Find where the given text appears and provide that cell's center as (x, y) coordinate. 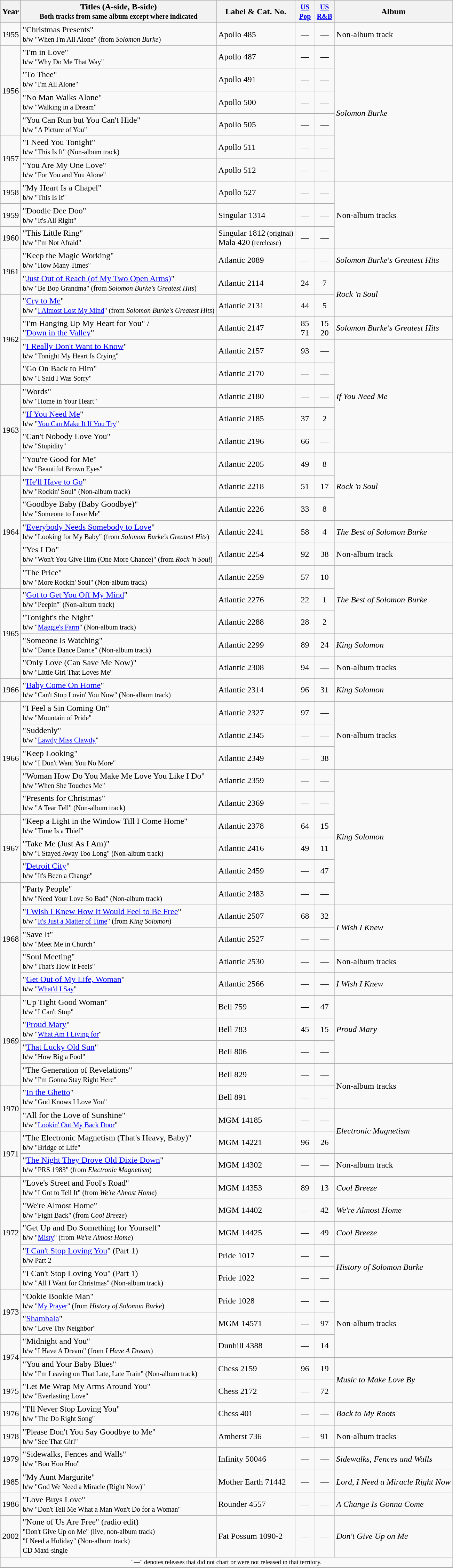
14 (325, 1346)
"You're Good for Me"b/w "Beautiful Brown Eyes" (119, 464)
US Pop (305, 12)
"Yes I Do"b/w "Won't You Give Him (One More Chance)" (from Rock 'n Soul) (119, 554)
Atlantic 2369 (256, 803)
Pride 1017 (256, 1256)
1520 (325, 328)
Back to My Roots (394, 1414)
66 (305, 441)
Atlantic 2196 (256, 441)
"Keep the Magic Working"b/w "How Many Times" (119, 260)
1969 (10, 1041)
"Can't Nobody Love You"b/w "Stupidity" (119, 441)
Atlantic 2131 (256, 306)
Rounder 4557 (256, 1504)
Lord, I Need a Miracle Right Now (394, 1481)
"Suddenly"b/w "Lawdy Miss Clawdy" (119, 736)
Singular 1812 (original)Mala 420 (rerelease) (256, 238)
"Someone Is Watching"b/w "Dance Dance Dance" (Non-album track) (119, 644)
1976 (10, 1414)
A Change Is Gonna Come (394, 1504)
Apollo 511 (256, 147)
Apollo 527 (256, 193)
"Words"b/w "Home in Your Heart" (119, 396)
57 (305, 577)
91 (325, 1436)
Apollo 500 (256, 102)
1970 (10, 1108)
"Party People"b/w "Need Your Love So Bad" (Non-album track) (119, 893)
Amherst 736 (256, 1436)
45 (305, 1030)
"Let Me Wrap My Arms Around You"b/w "Everlasting Love" (119, 1391)
Atlantic 2378 (256, 826)
"Cry to Me"b/w "I Almost Lost My Mind" (from Solomon Burke's Greatest Hits) (119, 306)
1962 (10, 340)
Album (394, 12)
Bell 806 (256, 1052)
1974 (10, 1357)
Bell 759 (256, 1007)
2002 (10, 1536)
1959 (10, 215)
"The Price"b/w "More Rockin' Soul" (Non-album track) (119, 577)
"Doodle Dee Doo"b/w "It's All Right" (119, 215)
72 (325, 1391)
1958 (10, 193)
Don't Give Up on Me (394, 1536)
"You Can Run but You Can't Hide"b/w "A Picture of You" (119, 124)
Infinity 50046 (256, 1459)
"Christmas Presents"b/w "When I'm All Alone" (from Solomon Burke) (119, 34)
17 (325, 487)
Apollo 512 (256, 170)
33 (305, 509)
68 (305, 916)
"Keep Looking" b/w "I Don't Want You No More" (119, 758)
"I Wish I Knew How It Would Feel to Be Free"b/w "It's Just a Matter of Time" (from King Solomon) (119, 916)
"Midnight and You"b/w "I Have A Dream" (from I Have A Dream) (119, 1346)
"Up Tight Good Woman"b/w "I Can't Stop" (119, 1007)
Atlantic 2507 (256, 916)
"In the Ghetto"b/w "God Knows I Love You" (119, 1097)
31 (325, 690)
Solomon Burke (394, 113)
11 (325, 848)
Atlantic 2259 (256, 577)
1971 (10, 1154)
"Take Me (Just As I Am)"b/w "I Stayed Away Too Long" (Non-album track) (119, 848)
Titles (A-side, B-side)Both tracks from same album except where indicated (119, 12)
"I Can't Stop Loving You" (Part 1)b/w Part 2 (119, 1256)
Atlantic 2299 (256, 644)
10 (325, 577)
"Please Don't You Say Goodbye to Me"b/w "See That Girl" (119, 1436)
Chess 401 (256, 1414)
We're Almost Home (394, 1210)
Fat Possum 1090-2 (256, 1536)
58 (305, 532)
Atlantic 2241 (256, 532)
MGM 14425 (256, 1233)
Chess 2159 (256, 1368)
"Soul Meeting"b/w "That's How It Feels" (119, 961)
Bell 783 (256, 1030)
Dunhill 4388 (256, 1346)
1986 (10, 1504)
7 (325, 283)
"Just Out of Reach (of My Two Open Arms)"b/w "Be Bop Grandma" (from Solomon Burke's Greatest Hits) (119, 283)
1961 (10, 271)
Electronic Magnetism (394, 1131)
1965 (10, 633)
Pride 1028 (256, 1301)
MGM 14185 (256, 1120)
1964 (10, 532)
Atlantic 2459 (256, 871)
"None of Us Are Free" (radio edit)"Don't Give Up on Me" (live, non-album track)"I Need a Holiday" (Non-album track)CD Maxi-single (119, 1536)
28 (305, 622)
MGM 14302 (256, 1165)
Atlantic 2276 (256, 599)
Atlantic 2089 (256, 260)
"Get Up and Do Something for Yourself"b/w "Misty" (from We're Almost Home) (119, 1233)
"Proud Mary"b/w "What Am I Living for" (119, 1030)
Year (10, 12)
Singular 1314 (256, 215)
26 (325, 1142)
Atlantic 2170 (256, 373)
MGM 14221 (256, 1142)
8571 (305, 328)
"My Heart Is a Chapel"b/w "This Is It" (119, 193)
"Love Buys Love"b/w "Don't Tell Me What a Man Won't Do for a Woman" (119, 1504)
1975 (10, 1391)
Atlantic 2327 (256, 713)
"Presents for Christmas"b/w "A Tear Fell" (Non-album track) (119, 803)
"Sidewalks, Fences and Walls"b/w "Boo Hoo Hoo" (119, 1459)
42 (325, 1210)
1972 (10, 1233)
Atlantic 2483 (256, 893)
"He'll Have to Go"b/w "Rockin' Soul" (Non-album track) (119, 487)
Atlantic 2349 (256, 758)
1963 (10, 430)
"Go On Back to Him"b/w "I Said I Was Sorry" (119, 373)
Atlantic 2566 (256, 984)
Chess 2172 (256, 1391)
Bell 829 (256, 1075)
Atlantic 2530 (256, 961)
Bell 891 (256, 1097)
"I Need You Tonight"b/w "This Is It" (Non-album track) (119, 147)
"Everybody Needs Somebody to Love"b/w "Looking for My Baby" (from Solomon Burke's Greatest Hits) (119, 532)
Atlantic 2205 (256, 464)
Label & Cat. No. (256, 12)
1956 (10, 91)
"Tonight's the Night"b/w "Maggie's Farm" (Non-album track) (119, 622)
Apollo 485 (256, 34)
"Got to Get You Off My Mind"b/w "Peepin'" (Non-album track) (119, 599)
MGM 14402 (256, 1210)
Atlantic 2180 (256, 396)
1979 (10, 1459)
13 (325, 1187)
Atlantic 2226 (256, 509)
37 (305, 419)
"I'm Hanging Up My Heart for You" /"Down in the Valley" (119, 328)
Apollo 487 (256, 57)
"Keep a Light in the Window Till I Come Home"b/w "Time Is a Thief" (119, 826)
"The Electronic Magnetism (That's Heavy, Baby)"b/w "Bridge of Life" (119, 1142)
Atlantic 2254 (256, 554)
Mother Earth 71442 (256, 1481)
Atlantic 2359 (256, 781)
"Shambala"b/w "Love Thy Neighbor" (119, 1323)
Music to Make Love By (394, 1380)
22 (305, 599)
"No Man Walks Alone"b/w "Walking in a Dream" (119, 102)
1957 (10, 159)
"Goodbye Baby (Baby Goodbye)"b/w "Someone to Love Me" (119, 509)
Atlantic 2147 (256, 328)
1960 (10, 238)
"Love's Street and Fool's Road"b/w "I Got to Tell It" (from We're Almost Home) (119, 1187)
"We're Almost Home"b/w "Fight Back" (from Cool Breeze) (119, 1210)
Apollo 505 (256, 124)
94 (305, 667)
1978 (10, 1436)
Atlantic 2314 (256, 690)
19 (325, 1368)
"I'm in Love"b/w "Why Do Me That Way" (119, 57)
"—" denotes releases that did not chart or were not released in that territory. (226, 1562)
"That Lucky Old Sun"b/w "How Big a Fool" (119, 1052)
"I'll Never Stop Loving You"b/w "The Do Right Song" (119, 1414)
"Ookie Bookie Man"b/w "My Prayer" (from History of Solomon Burke) (119, 1301)
Pride 1022 (256, 1278)
1985 (10, 1481)
"Baby Come On Home"b/w "Can't Stop Lovin' You Now" (Non-album track) (119, 690)
Atlantic 2114 (256, 283)
4 (325, 532)
"I Feel a Sin Coming On"b/w "Mountain of Pride" (119, 713)
"My Aunt Margurite"b/w "God We Need a Miracle (Right Now)" (119, 1481)
"This Little Ring"b/w "I'm Not Afraid" (119, 238)
Atlantic 2218 (256, 487)
"You and Your Baby Blues"b/w "I'm Leaving on That Late, Late Train" (Non-album track) (119, 1368)
"Save It"b/w "Meet Me in Church" (119, 939)
"Detroit City"b/w "It's Been a Change" (119, 871)
Proud Mary (394, 1030)
"All for the Love of Sunshine"b/w "Lookin' Out My Back Door" (119, 1120)
93 (305, 351)
Atlantic 2527 (256, 939)
1967 (10, 848)
"Only Love (Can Save Me Now)"b/w "Little Girl That Loves Me" (119, 667)
5 (325, 306)
92 (305, 554)
1 (325, 599)
"You Are My One Love"b/w "For You and You Alone" (119, 170)
If You Need Me (394, 396)
"If You Need Me"b/w "You Can Make It If You Try" (119, 419)
Sidewalks, Fences and Walls (394, 1459)
Atlantic 2416 (256, 848)
Atlantic 2288 (256, 622)
"To Thee"b/w "I'm All Alone" (119, 79)
MGM 14353 (256, 1187)
51 (305, 487)
Atlantic 2345 (256, 736)
Atlantic 2185 (256, 419)
"Woman How Do You Make Me Love You Like I Do"b/w "When She Touches Me" (119, 781)
"Get Out of My Life, Woman"b/w "What'd I Say" (119, 984)
"I Can't Stop Loving You" (Part 1)b/w "All I Want for Christmas" (Non-album track) (119, 1278)
1968 (10, 939)
"The Generation of Revelations"b/w "I'm Gonna Stay Right Here" (119, 1075)
"I Really Don't Want to Know"b/w "Tonight My Heart Is Crying" (119, 351)
"The Night They Drove Old Dixie Down"b/w "PRS 1983" (from Electronic Magnetism) (119, 1165)
1973 (10, 1312)
MGM 14571 (256, 1323)
1955 (10, 34)
Apollo 491 (256, 79)
Atlantic 2308 (256, 667)
32 (325, 916)
History of Solomon Burke (394, 1267)
US R&B (325, 12)
44 (305, 306)
64 (305, 826)
Atlantic 2157 (256, 351)
